Capture the cell that displays the provided text and extract its [x, y] central coordinate. 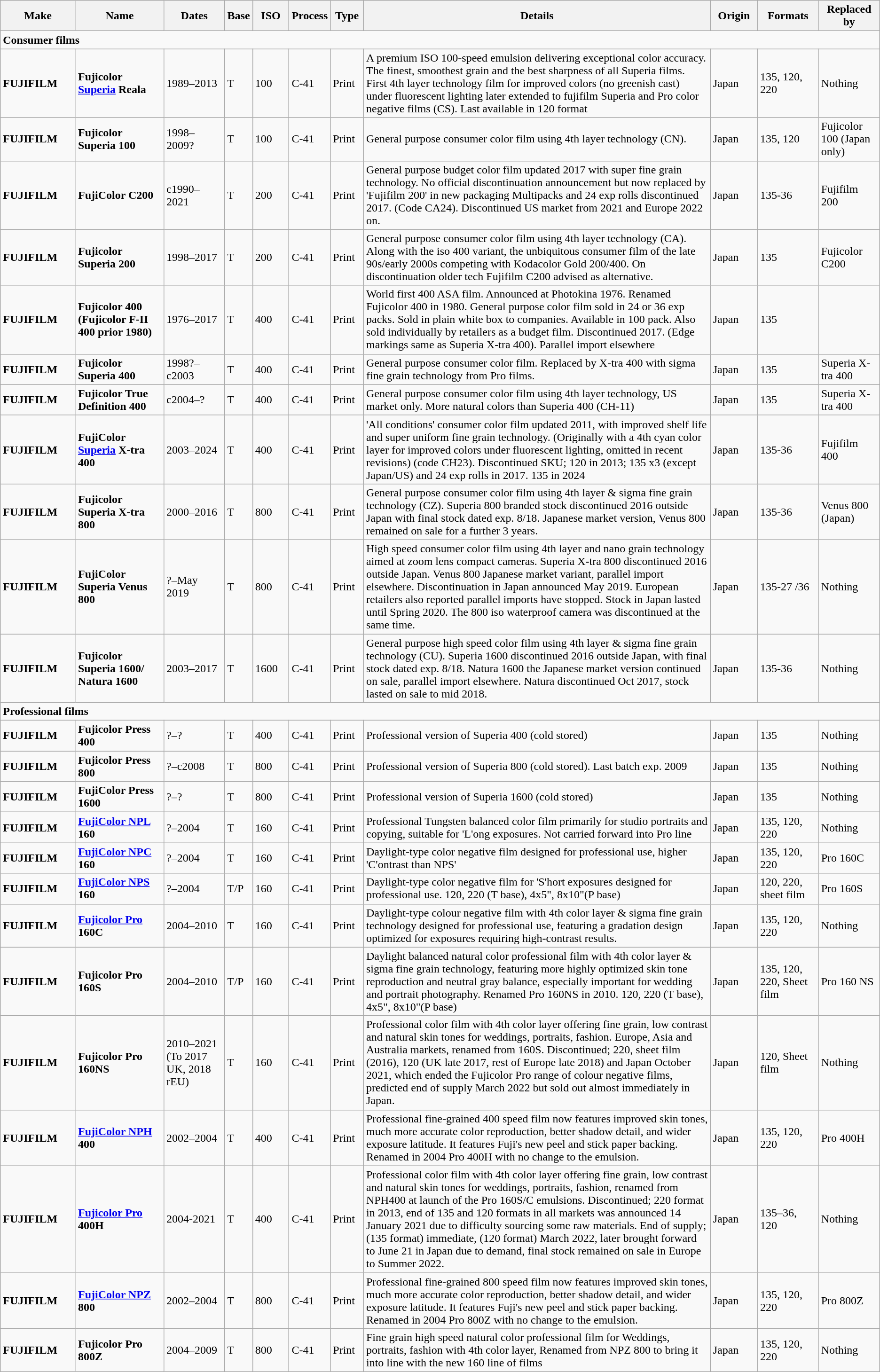
Pro 800Z [849, 1300]
FujiColor NPL 160 [119, 827]
1998–2009? [194, 139]
Fujicolor Pro 800Z [119, 1350]
Fujicolor Superia X-tra 800 [119, 511]
Make [38, 16]
120, 220, sheet film [788, 888]
General purpose consumer color film using 4th layer technology, US market only. More natural colors than Superia 400 (CH-11) [537, 400]
Daylight-type color negative film designed for professional use, higher 'C'ontrast than NPS' [537, 858]
FujiColor NPS 160 [119, 888]
General purpose consumer color film. Replaced by X-tra 400 with sigma fine grain technology from Pro films. [537, 369]
Process [310, 16]
Type [347, 16]
Consumer films [440, 40]
General purpose consumer color film using 4th layer technology (CN). [537, 139]
Fujicolor Superia 1600/ Natura 1600 [119, 668]
135-27 /36 [788, 587]
Fujicolor Press 400 [119, 736]
?–c2008 [194, 766]
1998?–c2003 [194, 369]
Fujicolor Press 800 [119, 766]
Daylight-type color negative film for 'S'hort exposures designed for professional use. 120, 220 (T base), 4x5", 8x10"(P base) [537, 888]
Replaced by [849, 16]
1989–2013 [194, 83]
Fujicolor 400 (Fujicolor F-II 400 prior 1980) [119, 320]
?–May 2019 [194, 587]
Fujicolor 100 (Japan only) [849, 139]
Pro 160 NS [849, 981]
1976–2017 [194, 320]
Fujicolor Superia Reala [119, 83]
c2004–? [194, 400]
Dates [194, 16]
135, 120, 220, Sheet film [788, 981]
135–36, 120 [788, 1219]
ISO [271, 16]
2010–2021 (To 2017 UK, 2018 rEU) [194, 1063]
FujiColor Superia X-tra 400 [119, 449]
Professional version of Superia 1600 (cold stored) [537, 797]
Details [537, 16]
2004–2009 [194, 1350]
Pro 160S [849, 888]
2000–2016 [194, 511]
2004-2021 [194, 1219]
Fujicolor Pro 160C [119, 925]
Fujicolor C200 [849, 258]
Name [119, 16]
Fujifilm 400 [849, 449]
FujiColor NPC 160 [119, 858]
c1990–2021 [194, 195]
Professional version of Superia 400 (cold stored) [537, 736]
Professional version of Superia 800 (cold stored). Last batch exp. 2009 [537, 766]
Fujifilm 200 [849, 195]
2003–2017 [194, 668]
Venus 800 (Japan) [849, 511]
FujiColor NPZ 800 [119, 1300]
1600 [271, 668]
FujiColor NPH 400 [119, 1137]
Base [239, 16]
Pro 160C [849, 858]
120, Sheet film [788, 1063]
1998–2017 [194, 258]
Fujicolor Superia 200 [119, 258]
FujiColor Superia Venus 800 [119, 587]
Pro 400H [849, 1137]
Fujicolor True Definition 400 [119, 400]
FujiColor C200 [119, 195]
2003–2024 [194, 449]
Fujicolor Pro 160NS [119, 1063]
Origin [734, 16]
FujiColor Press 1600 [119, 797]
135, 120 [788, 139]
Fujicolor Superia 100 [119, 139]
Professional films [440, 712]
Formats [788, 16]
Fujicolor Pro 400H [119, 1219]
Fujicolor Superia 400 [119, 369]
Fujicolor Pro 160S [119, 981]
